Identify which cell holds the provided text, then report its [x, y] central coordinate. 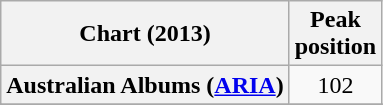
Australian Albums (ARIA) [145, 85]
Chart (2013) [145, 34]
102 [335, 85]
Peakposition [335, 34]
